Capture the cell that displays the provided text and extract its (X, Y) central coordinate. 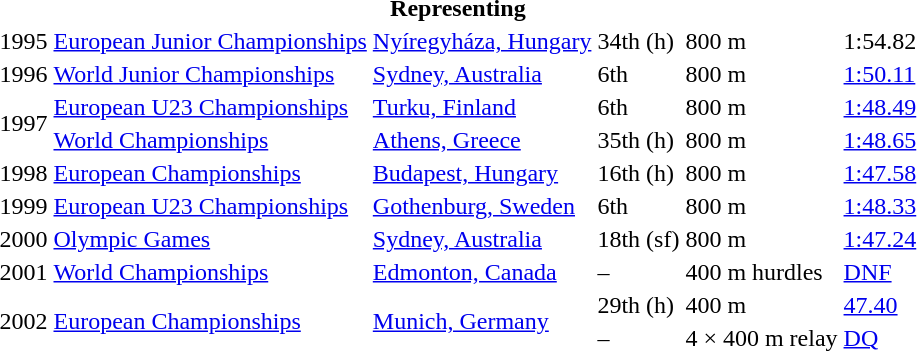
35th (h) (638, 140)
Edmonton, Canada (482, 272)
34th (h) (638, 41)
400 m hurdles (762, 272)
Olympic Games (210, 239)
Turku, Finland (482, 107)
Gothenburg, Sweden (482, 206)
European Junior Championships (210, 41)
World Junior Championships (210, 74)
Athens, Greece (482, 140)
European Championships (210, 173)
16th (h) (638, 173)
– (638, 272)
Nyíregyháza, Hungary (482, 41)
29th (h) (638, 305)
400 m (762, 305)
18th (sf) (638, 239)
Budapest, Hungary (482, 173)
